Find where the given text appears and provide that cell's center as (x, y) coordinate. 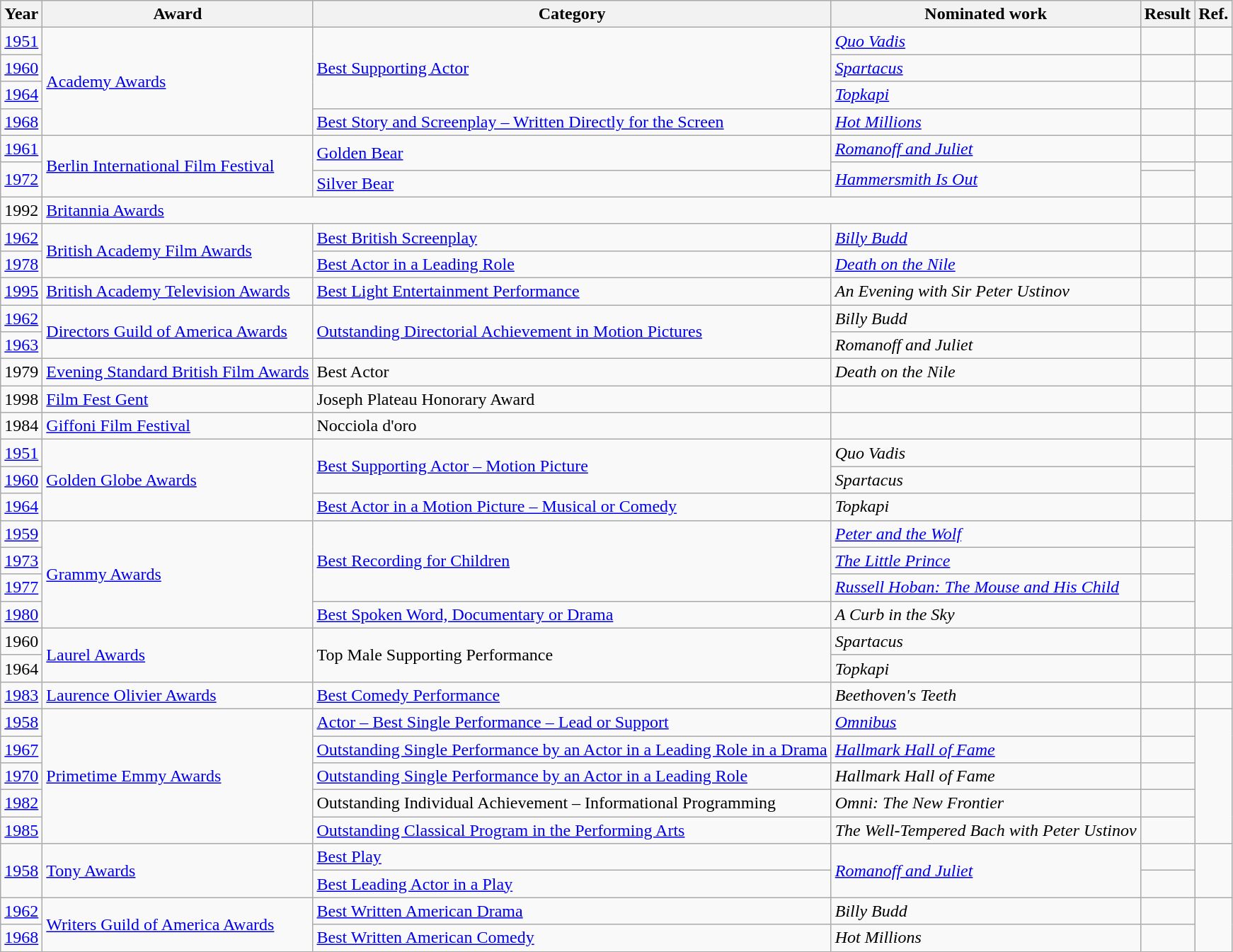
Outstanding Single Performance by an Actor in a Leading Role (572, 776)
1992 (21, 210)
Film Fest Gent (178, 399)
Tony Awards (178, 871)
Best British Screenplay (572, 237)
Best Comedy Performance (572, 695)
Category (572, 14)
Result (1167, 14)
Writers Guild of America Awards (178, 924)
Golden Bear (572, 153)
Award (178, 14)
1985 (21, 830)
Best Written American Drama (572, 911)
1998 (21, 399)
The Little Prince (985, 561)
Year (21, 14)
1979 (21, 372)
Peter and the Wolf (985, 534)
Outstanding Individual Achievement – Informational Programming (572, 803)
Actor – Best Single Performance – Lead or Support (572, 722)
Laurence Olivier Awards (178, 695)
Beethoven's Teeth (985, 695)
Britannia Awards (592, 210)
Best Recording for Children (572, 561)
1995 (21, 291)
1973 (21, 561)
Best Supporting Actor – Motion Picture (572, 466)
Joseph Plateau Honorary Award (572, 399)
British Academy Film Awards (178, 251)
The Well-Tempered Bach with Peter Ustinov (985, 830)
Outstanding Classical Program in the Performing Arts (572, 830)
Nocciola d'oro (572, 426)
Outstanding Directorial Achievement in Motion Pictures (572, 331)
1984 (21, 426)
1972 (21, 180)
1970 (21, 776)
Omni: The New Frontier (985, 803)
Hammersmith Is Out (985, 180)
Best Actor in a Motion Picture – Musical or Comedy (572, 507)
1961 (21, 149)
Evening Standard British Film Awards (178, 372)
1983 (21, 695)
Primetime Emmy Awards (178, 776)
A Curb in the Sky (985, 614)
An Evening with Sir Peter Ustinov (985, 291)
Best Actor (572, 372)
Top Male Supporting Performance (572, 655)
Grammy Awards (178, 574)
Golden Globe Awards (178, 480)
1982 (21, 803)
Best Light Entertainment Performance (572, 291)
Directors Guild of America Awards (178, 331)
1980 (21, 614)
Berlin International Film Festival (178, 166)
Best Written American Comedy (572, 938)
Silver Bear (572, 183)
Best Play (572, 857)
Best Spoken Word, Documentary or Drama (572, 614)
1963 (21, 345)
1977 (21, 587)
Best Story and Screenplay – Written Directly for the Screen (572, 122)
Best Leading Actor in a Play (572, 884)
Best Supporting Actor (572, 68)
Omnibus (985, 722)
British Academy Television Awards (178, 291)
Outstanding Single Performance by an Actor in a Leading Role in a Drama (572, 750)
Ref. (1213, 14)
Russell Hoban: The Mouse and His Child (985, 587)
Giffoni Film Festival (178, 426)
Best Actor in a Leading Role (572, 264)
1967 (21, 750)
Academy Awards (178, 81)
Nominated work (985, 14)
1959 (21, 534)
Laurel Awards (178, 655)
1978 (21, 264)
